Search for the cell housing the specified text and yield its (X, Y) center coordinate. 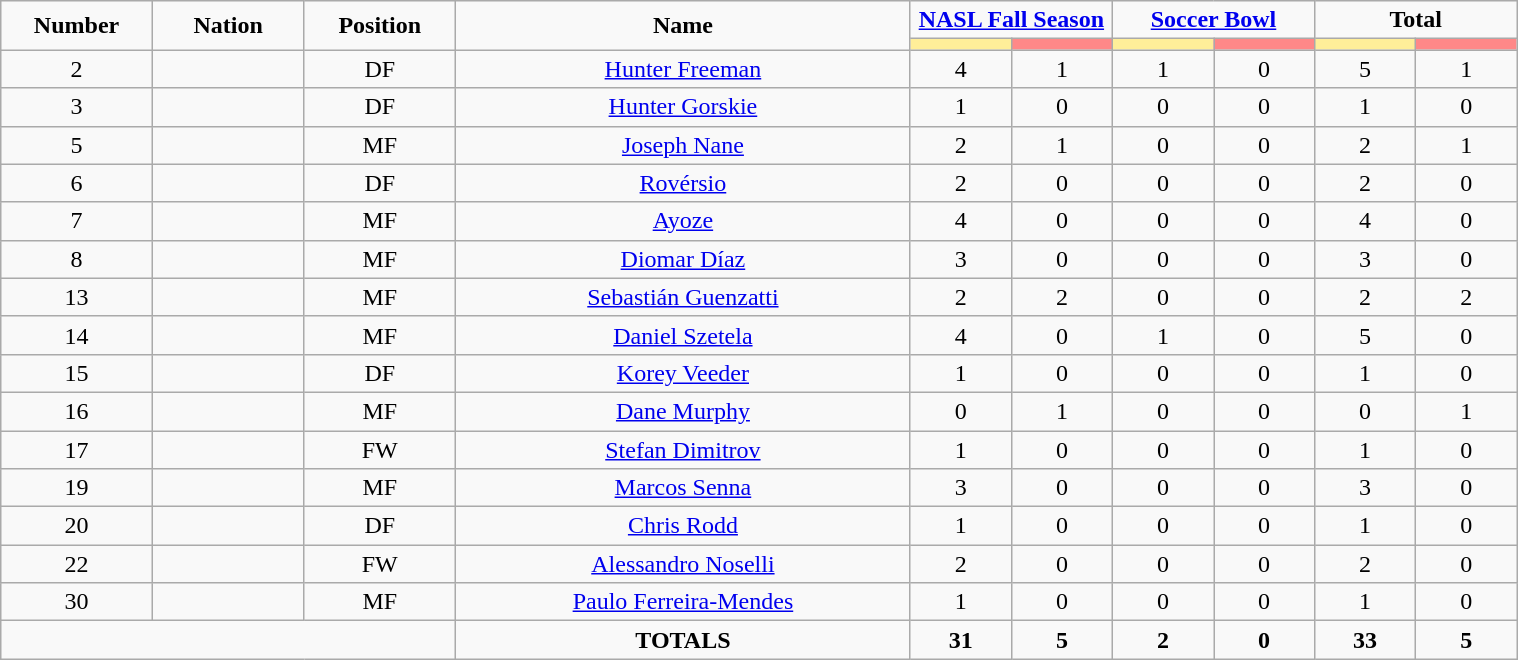
Total (1416, 20)
Number (77, 26)
Name (684, 26)
31 (960, 640)
Sebastián Guenzatti (684, 297)
Paulo Ferreira-Mendes (684, 602)
Diomar Díaz (684, 259)
Daniel Szetela (684, 335)
6 (77, 183)
33 (1366, 640)
Chris Rodd (684, 526)
NASL Fall Season (1011, 20)
15 (77, 373)
13 (77, 297)
16 (77, 411)
20 (77, 526)
Korey Veeder (684, 373)
Dane Murphy (684, 411)
TOTALS (684, 640)
Rovérsio (684, 183)
Hunter Freeman (684, 69)
Ayoze (684, 221)
Hunter Gorskie (684, 107)
Marcos Senna (684, 488)
17 (77, 449)
Joseph Nane (684, 145)
7 (77, 221)
Position (380, 26)
Nation (228, 26)
8 (77, 259)
22 (77, 564)
14 (77, 335)
Alessandro Noselli (684, 564)
Stefan Dimitrov (684, 449)
30 (77, 602)
Soccer Bowl (1213, 20)
19 (77, 488)
